Detect which cell encompasses the target text, then output its (X, Y) center coordinate. 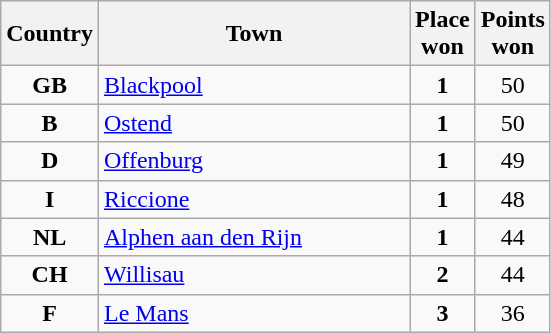
Points won (512, 34)
Willisau (254, 275)
Le Mans (254, 313)
36 (512, 313)
49 (512, 161)
Place won (443, 34)
I (50, 199)
CH (50, 275)
B (50, 123)
Offenburg (254, 161)
Town (254, 34)
F (50, 313)
3 (443, 313)
Alphen aan den Rijn (254, 237)
2 (443, 275)
Blackpool (254, 85)
Ostend (254, 123)
48 (512, 199)
GB (50, 85)
Country (50, 34)
D (50, 161)
Riccione (254, 199)
NL (50, 237)
